Return the (X, Y) coordinate for the center point of the cell that contains the specified text.  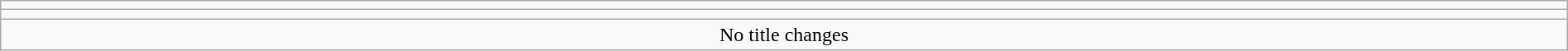
No title changes (784, 35)
